Extract the (x, y) coordinate from the center of the cell holding the provided text.  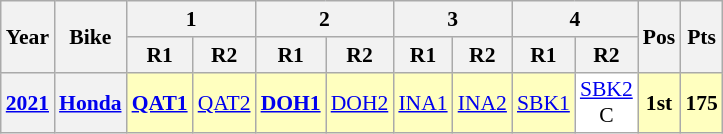
2021 (28, 102)
1st (660, 102)
Honda (90, 102)
INA1 (422, 102)
3 (452, 19)
2 (325, 19)
Bike (90, 36)
4 (575, 19)
INA2 (482, 102)
Pts (702, 36)
Pos (660, 36)
175 (702, 102)
Year (28, 36)
DOH1 (291, 102)
QAT2 (224, 102)
QAT1 (160, 102)
DOH2 (360, 102)
SBK1 (544, 102)
SBK2C (606, 102)
1 (192, 19)
